Pinpoint the cell where the given text exists, returning its (x, y) midpoint coordinate. 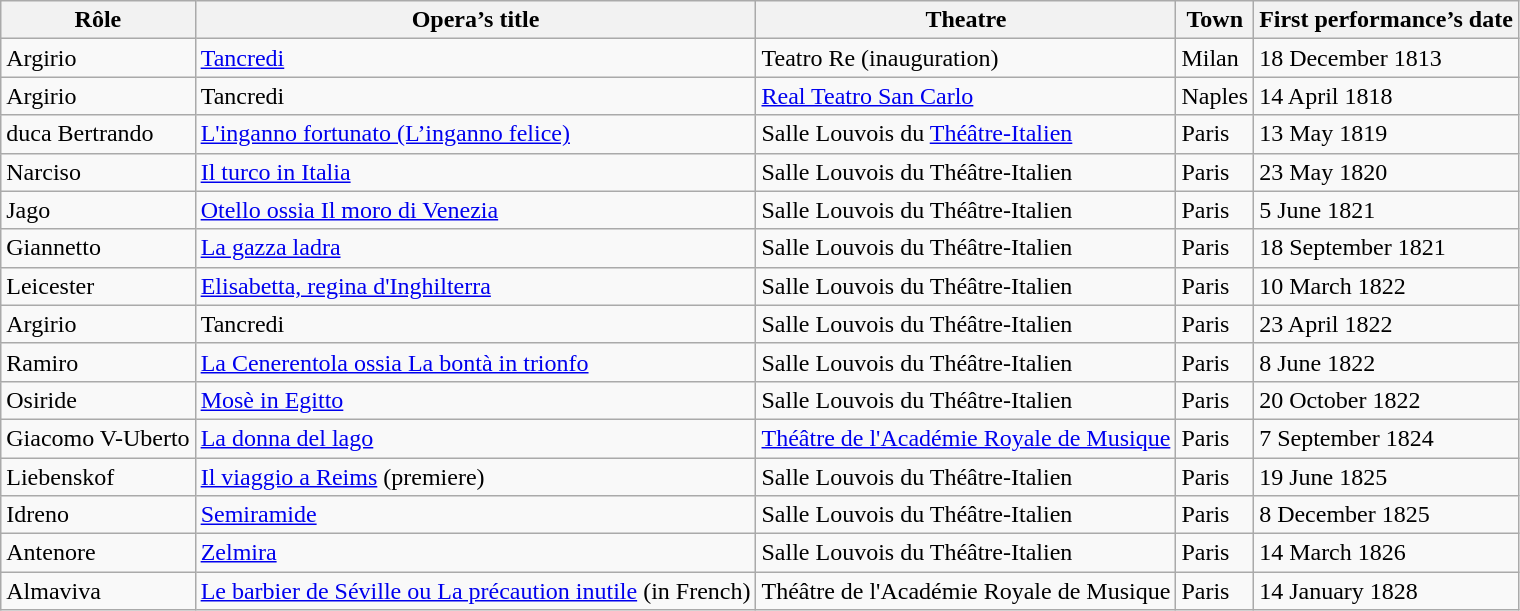
14 January 1828 (1386, 591)
13 May 1819 (1386, 134)
Opera’s title (476, 20)
18 December 1813 (1386, 58)
First performance’s date (1386, 20)
Narciso (98, 172)
Il turco in Italia (476, 172)
8 June 1822 (1386, 362)
5 June 1821 (1386, 210)
14 April 1818 (1386, 96)
Giannetto (98, 248)
19 June 1825 (1386, 477)
Le barbier de Séville ou La précaution inutile (in French) (476, 591)
Elisabetta, regina d'Inghilterra (476, 286)
Giacomo V-Uberto (98, 438)
Real Teatro San Carlo (966, 96)
7 September 1824 (1386, 438)
Il viaggio a Reims (premiere) (476, 477)
Osiride (98, 400)
La Cenerentola ossia La bontà in trionfo (476, 362)
Idreno (98, 515)
20 October 1822 (1386, 400)
8 December 1825 (1386, 515)
14 March 1826 (1386, 553)
Otello ossia Il moro di Venezia (476, 210)
Jago (98, 210)
23 May 1820 (1386, 172)
Milan (1215, 58)
Antenore (98, 553)
La gazza ladra (476, 248)
Rôle (98, 20)
Mosè in Egitto (476, 400)
Ramiro (98, 362)
Naples (1215, 96)
L'inganno fortunato (L’inganno felice) (476, 134)
18 September 1821 (1386, 248)
Town (1215, 20)
duca Bertrando (98, 134)
Semiramide (476, 515)
Zelmira (476, 553)
10 March 1822 (1386, 286)
Liebenskof (98, 477)
Almaviva (98, 591)
23 April 1822 (1386, 324)
La donna del lago (476, 438)
Leicester (98, 286)
Teatro Re (inauguration) (966, 58)
Theatre (966, 20)
